Return (X, Y) of the center of cell containing provided text 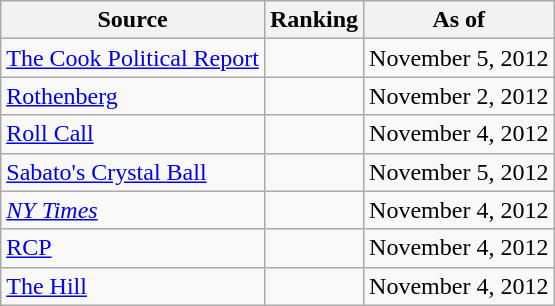
As of (459, 20)
The Hill (133, 286)
Ranking (314, 20)
RCP (133, 248)
The Cook Political Report (133, 58)
Rothenberg (133, 96)
Roll Call (133, 134)
NY Times (133, 210)
Source (133, 20)
November 2, 2012 (459, 96)
Sabato's Crystal Ball (133, 172)
